Detect which cell encompasses the target text, then output its [X, Y] center coordinate. 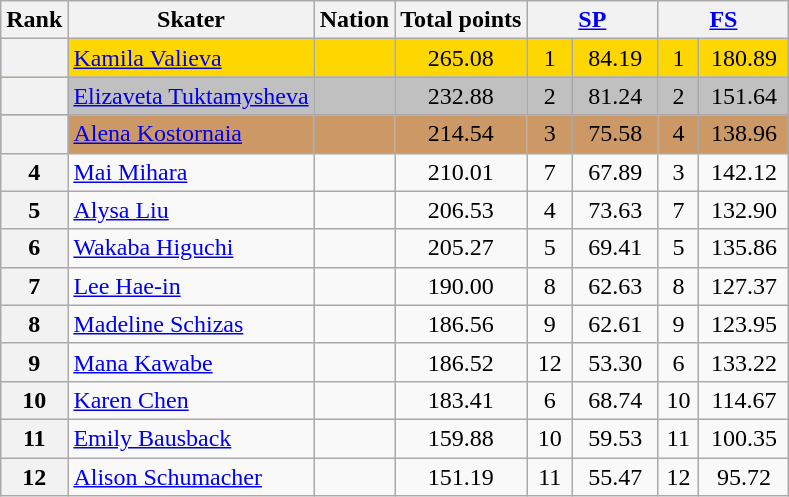
Madeline Schizas [191, 324]
114.67 [744, 400]
186.52 [461, 362]
138.96 [744, 134]
127.37 [744, 286]
135.86 [744, 248]
Mana Kawabe [191, 362]
59.53 [616, 438]
Alison Schumacher [191, 477]
FS [724, 20]
Rank [34, 20]
95.72 [744, 477]
75.58 [616, 134]
Alena Kostornaia [191, 134]
55.47 [616, 477]
180.89 [744, 58]
Alysa Liu [191, 210]
Karen Chen [191, 400]
133.22 [744, 362]
159.88 [461, 438]
Wakaba Higuchi [191, 248]
142.12 [744, 172]
210.01 [461, 172]
205.27 [461, 248]
62.61 [616, 324]
Elizaveta Tuktamysheva [191, 96]
81.24 [616, 96]
Lee Hae-in [191, 286]
151.64 [744, 96]
67.89 [616, 172]
73.63 [616, 210]
100.35 [744, 438]
206.53 [461, 210]
132.90 [744, 210]
Mai Mihara [191, 172]
214.54 [461, 134]
151.19 [461, 477]
53.30 [616, 362]
Kamila Valieva [191, 58]
232.88 [461, 96]
SP [592, 20]
183.41 [461, 400]
Total points [461, 20]
69.41 [616, 248]
186.56 [461, 324]
Skater [191, 20]
Emily Bausback [191, 438]
62.63 [616, 286]
Nation [354, 20]
265.08 [461, 58]
84.19 [616, 58]
123.95 [744, 324]
68.74 [616, 400]
190.00 [461, 286]
